Pinpoint the cell where the given text exists, returning its (x, y) midpoint coordinate. 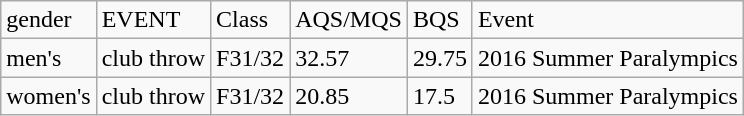
EVENT (153, 20)
Class (250, 20)
gender (48, 20)
AQS/MQS (349, 20)
29.75 (440, 58)
20.85 (349, 96)
men's (48, 58)
Event (608, 20)
women's (48, 96)
17.5 (440, 96)
BQS (440, 20)
32.57 (349, 58)
